Identify which cell holds the provided text, then report its [X, Y] central coordinate. 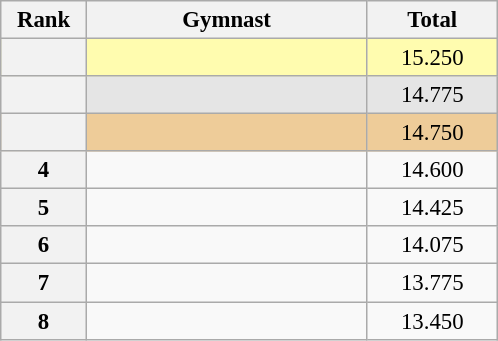
Rank [44, 20]
Gymnast [226, 20]
8 [44, 321]
7 [44, 283]
13.450 [432, 321]
5 [44, 208]
Total [432, 20]
13.775 [432, 283]
6 [44, 245]
14.775 [432, 95]
14.075 [432, 245]
14.600 [432, 170]
14.425 [432, 208]
14.750 [432, 133]
4 [44, 170]
15.250 [432, 58]
